Capture the cell that displays the provided text and extract its (x, y) central coordinate. 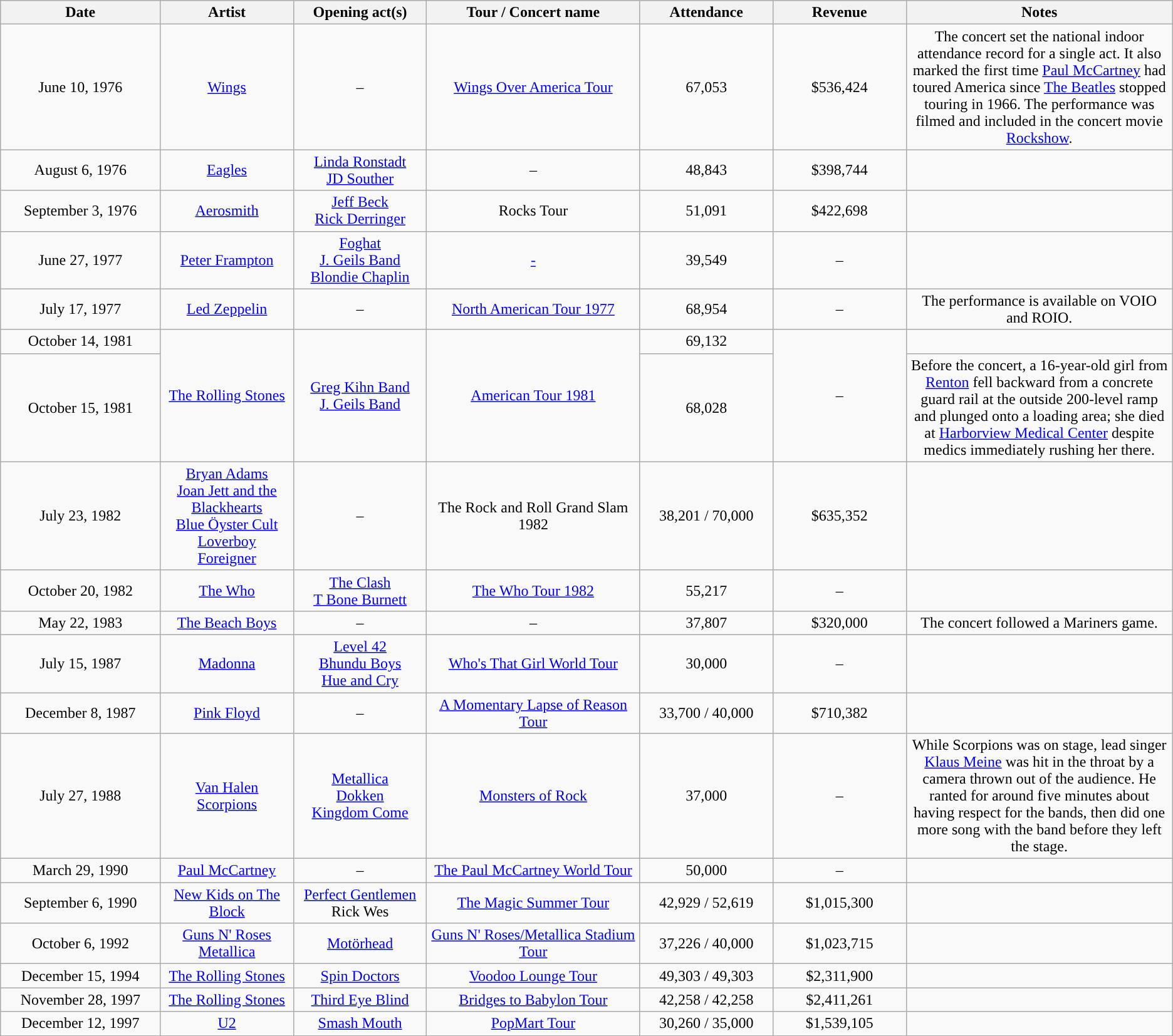
Guns N' RosesMetallica (227, 943)
33,700 / 40,000 (707, 713)
North American Tour 1977 (533, 309)
Jeff BeckRick Derringer (360, 210)
69,132 (707, 341)
June 27, 1977 (80, 260)
The ClashT Bone Burnett (360, 590)
Pink Floyd (227, 713)
$1,023,715 (840, 943)
Opening act(s) (360, 13)
Peter Frampton (227, 260)
Wings Over America Tour (533, 87)
51,091 (707, 210)
37,807 (707, 623)
50,000 (707, 871)
Perfect GentlemenRick Wes (360, 903)
67,053 (707, 87)
42,929 / 52,619 (707, 903)
55,217 (707, 590)
$635,352 (840, 516)
39,549 (707, 260)
July 15, 1987 (80, 663)
Revenue (840, 13)
48,843 (707, 170)
June 10, 1976 (80, 87)
$1,015,300 (840, 903)
$710,382 (840, 713)
$2,411,261 (840, 1000)
Bryan AdamsJoan Jett and the BlackheartsBlue Öyster CultLoverboyForeigner (227, 516)
68,954 (707, 309)
Bridges to Babylon Tour (533, 1000)
PopMart Tour (533, 1023)
The Rock and Roll Grand Slam 1982 (533, 516)
68,028 (707, 407)
Van HalenScorpions (227, 796)
Paul McCartney (227, 871)
Tour / Concert name (533, 13)
Monsters of Rock (533, 796)
U2 (227, 1023)
$1,539,105 (840, 1023)
$320,000 (840, 623)
Greg Kihn BandJ. Geils Band (360, 396)
Artist (227, 13)
Notes (1039, 13)
October 20, 1982 (80, 590)
October 15, 1981 (80, 407)
December 15, 1994 (80, 976)
Linda RonstadtJD Souther (360, 170)
Voodoo Lounge Tour (533, 976)
The Who (227, 590)
October 6, 1992 (80, 943)
38,201 / 70,000 (707, 516)
Motörhead (360, 943)
$536,424 (840, 87)
$2,311,900 (840, 976)
Eagles (227, 170)
September 3, 1976 (80, 210)
Wings (227, 87)
37,226 / 40,000 (707, 943)
$398,744 (840, 170)
Level 42Bhundu BoysHue and Cry (360, 663)
Spin Doctors (360, 976)
The Magic Summer Tour (533, 903)
September 6, 1990 (80, 903)
The Beach Boys (227, 623)
Smash Mouth (360, 1023)
49,303 / 49,303 (707, 976)
The Paul McCartney World Tour (533, 871)
October 14, 1981 (80, 341)
$422,698 (840, 210)
Aerosmith (227, 210)
Who's That Girl World Tour (533, 663)
July 23, 1982 (80, 516)
December 12, 1997 (80, 1023)
November 28, 1997 (80, 1000)
Attendance (707, 13)
July 27, 1988 (80, 796)
March 29, 1990 (80, 871)
July 17, 1977 (80, 309)
American Tour 1981 (533, 396)
Date (80, 13)
May 22, 1983 (80, 623)
Rocks Tour (533, 210)
The concert followed a Mariners game. (1039, 623)
The performance is available on VOIO and ROIO. (1039, 309)
42,258 / 42,258 (707, 1000)
FoghatJ. Geils Band Blondie Chaplin (360, 260)
The Who Tour 1982 (533, 590)
MetallicaDokkenKingdom Come (360, 796)
Third Eye Blind (360, 1000)
Guns N' Roses/Metallica Stadium Tour (533, 943)
37,000 (707, 796)
30,260 / 35,000 (707, 1023)
August 6, 1976 (80, 170)
- (533, 260)
Madonna (227, 663)
December 8, 1987 (80, 713)
Led Zeppelin (227, 309)
New Kids on The Block (227, 903)
30,000 (707, 663)
A Momentary Lapse of Reason Tour (533, 713)
